Extract the [X, Y] coordinate from the center of the cell holding the provided text.  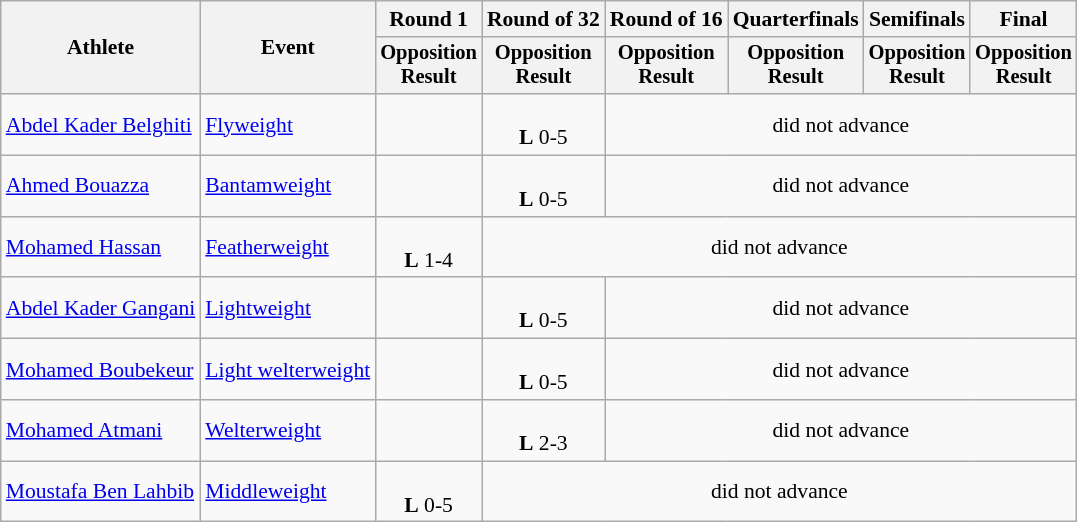
Mohamed Hassan [101, 248]
Featherweight [288, 248]
Ahmed Bouazza [101, 186]
Lightweight [288, 308]
Mohamed Boubekeur [101, 370]
Round of 16 [666, 19]
Moustafa Ben Lahbib [101, 492]
Event [288, 48]
L 1-4 [428, 248]
Abdel Kader Belghiti [101, 124]
Athlete [101, 48]
Abdel Kader Gangani [101, 308]
Welterweight [288, 430]
Round of 32 [544, 19]
Final [1024, 19]
L 2-3 [544, 430]
Round 1 [428, 19]
Middleweight [288, 492]
Flyweight [288, 124]
Bantamweight [288, 186]
Semifinals [918, 19]
Mohamed Atmani [101, 430]
Quarterfinals [796, 19]
Light welterweight [288, 370]
